Provide the (X, Y) coordinate of the cell's center where the given text is located.  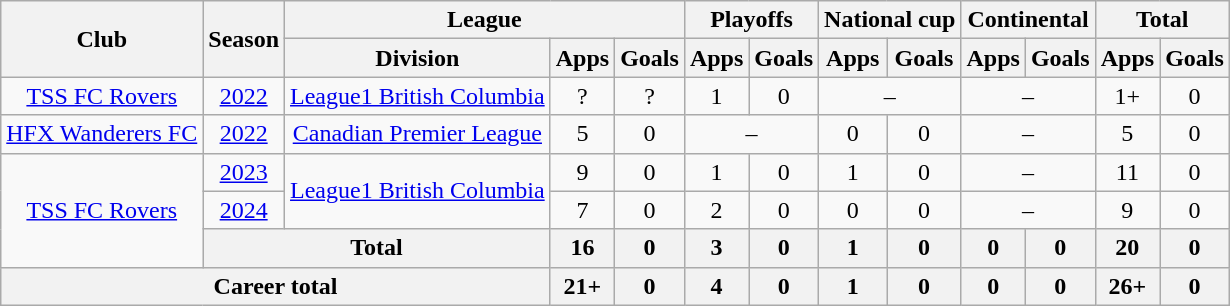
2 (716, 210)
Club (102, 39)
11 (1127, 172)
Canadian Premier League (418, 134)
National cup (890, 20)
21+ (582, 286)
7 (582, 210)
3 (716, 248)
16 (582, 248)
HFX Wanderers FC (102, 134)
26+ (1127, 286)
2023 (244, 172)
2024 (244, 210)
Continental (1028, 20)
1+ (1127, 96)
4 (716, 286)
Career total (276, 286)
20 (1127, 248)
League (485, 20)
Season (244, 39)
Division (418, 58)
Playoffs (751, 20)
